Return the (x, y) coordinate for the center point of the cell that contains the specified text.  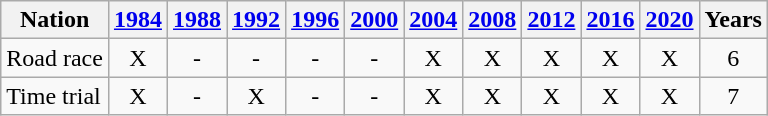
2012 (552, 20)
1984 (138, 20)
2008 (492, 20)
2000 (374, 20)
2016 (610, 20)
Nation (55, 20)
6 (733, 58)
Years (733, 20)
1992 (256, 20)
2020 (670, 20)
1988 (196, 20)
1996 (316, 20)
2004 (434, 20)
7 (733, 96)
Time trial (55, 96)
Road race (55, 58)
